Detect which cell encompasses the target text, then output its [X, Y] center coordinate. 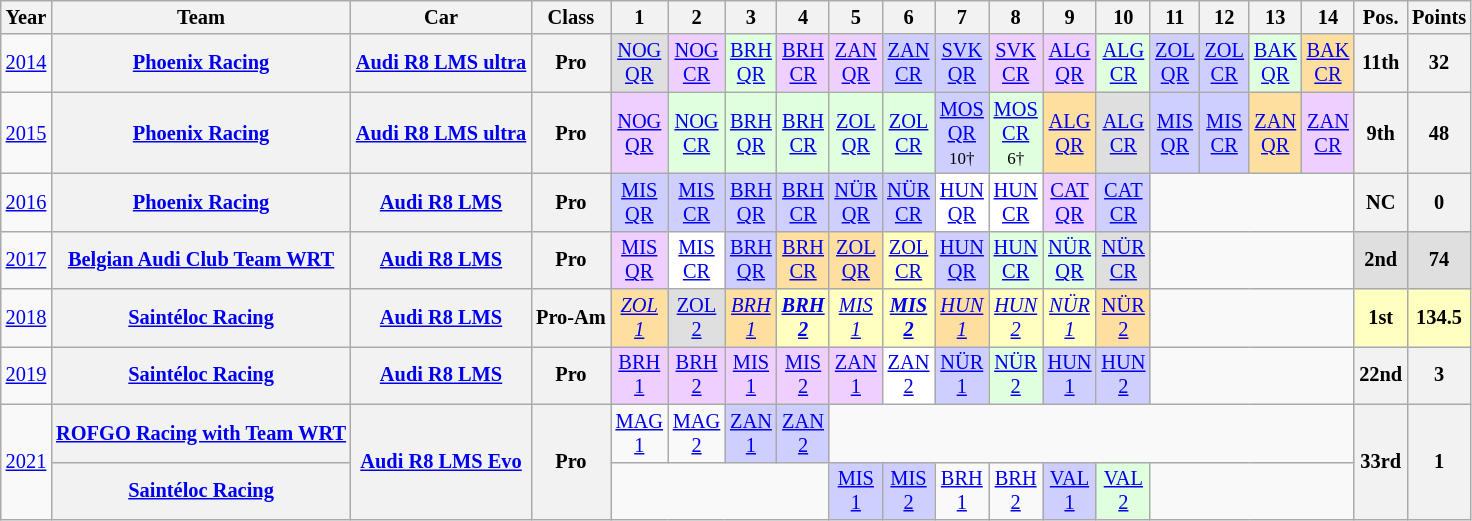
5 [856, 17]
2016 [26, 202]
22nd [1380, 375]
2 [696, 17]
134.5 [1439, 318]
BAKCR [1328, 63]
9 [1070, 17]
Pos. [1380, 17]
Team [201, 17]
11th [1380, 63]
Car [441, 17]
MAG2 [696, 433]
CATQR [1070, 202]
2015 [26, 133]
MOSQR10† [962, 133]
14 [1328, 17]
8 [1016, 17]
2021 [26, 462]
BAKQR [1276, 63]
SVKQR [962, 63]
6 [908, 17]
1st [1380, 318]
13 [1276, 17]
SVKCR [1016, 63]
2014 [26, 63]
Audi R8 LMS Evo [441, 462]
Points [1439, 17]
ROFGO Racing with Team WRT [201, 433]
2nd [1380, 260]
Belgian Audi Club Team WRT [201, 260]
10 [1123, 17]
7 [962, 17]
2018 [26, 318]
9th [1380, 133]
VAL 2 [1123, 491]
32 [1439, 63]
2019 [26, 375]
2017 [26, 260]
33rd [1380, 462]
ZOL2 [696, 318]
Class [571, 17]
VAL1 [1070, 491]
48 [1439, 133]
NC [1380, 202]
74 [1439, 260]
MAG1 [640, 433]
CATCR [1123, 202]
Pro-Am [571, 318]
Year [26, 17]
ZOL1 [640, 318]
MOSCR6† [1016, 133]
4 [804, 17]
12 [1224, 17]
11 [1174, 17]
0 [1439, 202]
